From the cell containing the given text, extract its center point as [X, Y] coordinate. 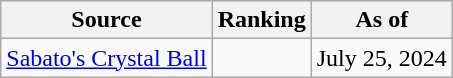
Ranking [262, 20]
Sabato's Crystal Ball [106, 58]
Source [106, 20]
As of [382, 20]
July 25, 2024 [382, 58]
